Pinpoint the cell where the given text exists, returning its [X, Y] midpoint coordinate. 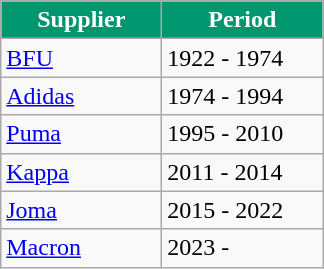
1922 - 1974 [242, 58]
Joma [82, 210]
Macron [82, 248]
Supplier [82, 20]
Puma [82, 134]
1995 - 2010 [242, 134]
Adidas [82, 96]
2015 - 2022 [242, 210]
BFU [82, 58]
1974 - 1994 [242, 96]
Period [242, 20]
Kappa [82, 172]
2023 - [242, 248]
2011 - 2014 [242, 172]
